Locate the cell with the specified text and output its (X, Y) center coordinate. 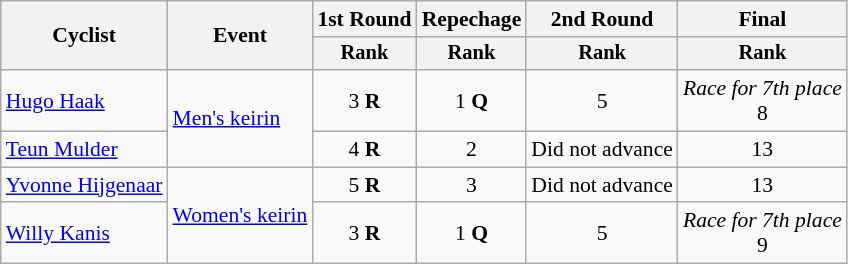
2 (472, 150)
Men's keirin (240, 118)
Repechage (472, 19)
Yvonne Hijgenaar (84, 185)
1st Round (364, 19)
2nd Round (602, 19)
Willy Kanis (84, 234)
Final (762, 19)
Race for 7th place8 (762, 100)
4 R (364, 150)
Women's keirin (240, 216)
5 R (364, 185)
3 (472, 185)
Hugo Haak (84, 100)
Teun Mulder (84, 150)
Cyclist (84, 36)
Race for 7th place9 (762, 234)
Event (240, 36)
